Return the (x, y) coordinate for the center point of the cell that contains the specified text.  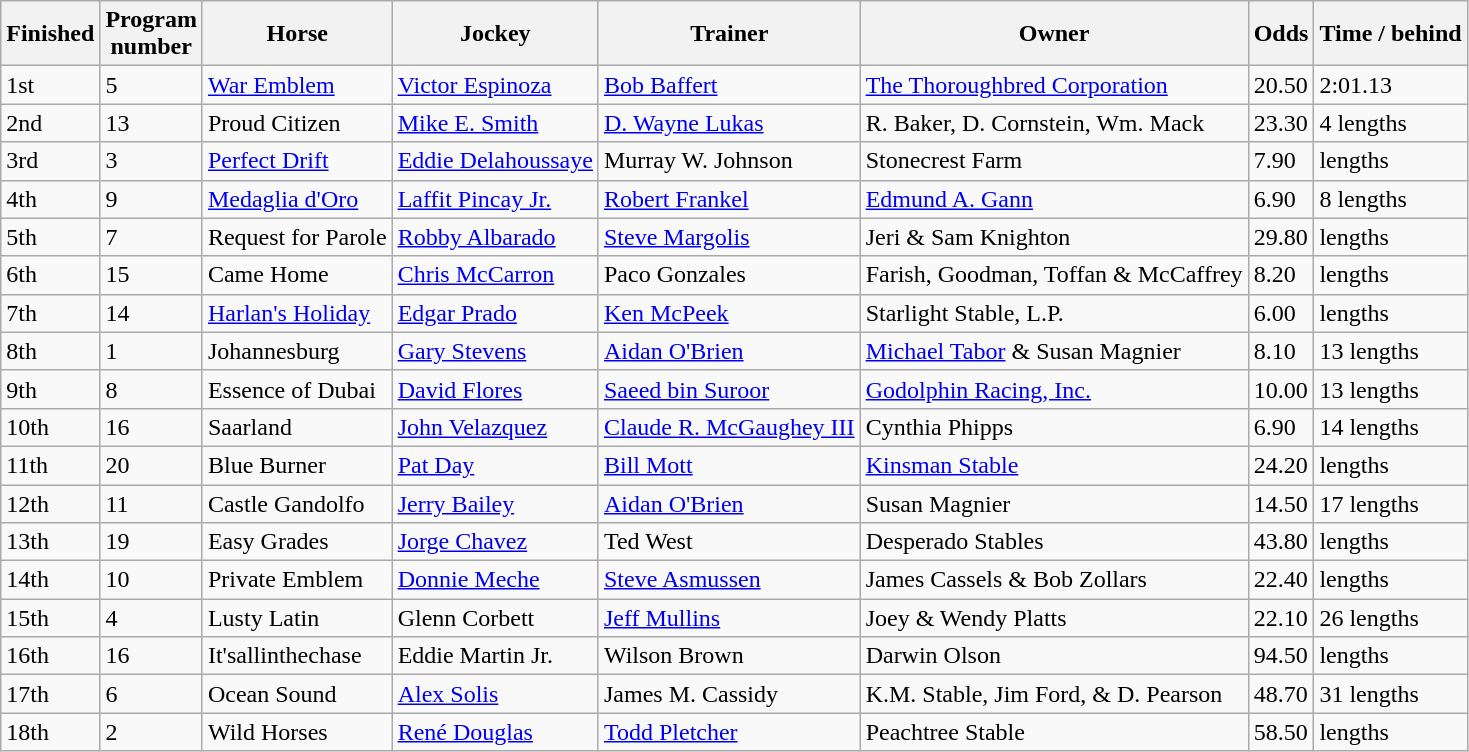
6 (152, 694)
Blue Burner (297, 465)
14 (152, 313)
9 (152, 199)
Peachtree Stable (1054, 732)
Desperado Stables (1054, 542)
Alex Solis (495, 694)
17 lengths (1390, 503)
2nd (50, 123)
4 (152, 618)
Harlan's Holiday (297, 313)
3 (152, 161)
Eddie Martin Jr. (495, 656)
Horse (297, 34)
Johannesburg (297, 351)
8.20 (1281, 275)
Paco Gonzales (729, 275)
Easy Grades (297, 542)
Jockey (495, 34)
6.00 (1281, 313)
1 (152, 351)
10th (50, 427)
Private Emblem (297, 580)
Eddie Delahoussaye (495, 161)
René Douglas (495, 732)
5th (50, 237)
8 (152, 389)
Jerry Bailey (495, 503)
14th (50, 580)
Mike E. Smith (495, 123)
Bob Baffert (729, 85)
It'sallinthechase (297, 656)
18th (50, 732)
War Emblem (297, 85)
13th (50, 542)
7 (152, 237)
Laffit Pincay Jr. (495, 199)
14 lengths (1390, 427)
Susan Magnier (1054, 503)
Saeed bin Suroor (729, 389)
7.90 (1281, 161)
Jorge Chavez (495, 542)
D. Wayne Lukas (729, 123)
5 (152, 85)
Joey & Wendy Platts (1054, 618)
8 lengths (1390, 199)
43.80 (1281, 542)
James M. Cassidy (729, 694)
Glenn Corbett (495, 618)
Ted West (729, 542)
15th (50, 618)
Edmund A. Gann (1054, 199)
11 (152, 503)
4 lengths (1390, 123)
4th (50, 199)
10.00 (1281, 389)
3rd (50, 161)
Time / behind (1390, 34)
23.30 (1281, 123)
9th (50, 389)
Saarland (297, 427)
Chris McCarron (495, 275)
Essence of Dubai (297, 389)
15 (152, 275)
8.10 (1281, 351)
8th (50, 351)
Proud Citizen (297, 123)
Wilson Brown (729, 656)
Edgar Prado (495, 313)
Ocean Sound (297, 694)
The Thoroughbred Corporation (1054, 85)
48.70 (1281, 694)
11th (50, 465)
K.M. Stable, Jim Ford, & D. Pearson (1054, 694)
31 lengths (1390, 694)
Kinsman Stable (1054, 465)
6th (50, 275)
Wild Horses (297, 732)
1st (50, 85)
Victor Espinoza (495, 85)
94.50 (1281, 656)
Came Home (297, 275)
Darwin Olson (1054, 656)
2 (152, 732)
Jeri & Sam Knighton (1054, 237)
Claude R. McGaughey III (729, 427)
Starlight Stable, L.P. (1054, 313)
James Cassels & Bob Zollars (1054, 580)
Stonecrest Farm (1054, 161)
20.50 (1281, 85)
Farish, Goodman, Toffan & McCaffrey (1054, 275)
Pat Day (495, 465)
David Flores (495, 389)
Michael Tabor & Susan Magnier (1054, 351)
Murray W. Johnson (729, 161)
20 (152, 465)
Robert Frankel (729, 199)
Owner (1054, 34)
Trainer (729, 34)
Castle Gandolfo (297, 503)
Steve Asmussen (729, 580)
Ken McPeek (729, 313)
Programnumber (152, 34)
7th (50, 313)
Steve Margolis (729, 237)
R. Baker, D. Cornstein, Wm. Mack (1054, 123)
2:01.13 (1390, 85)
Bill Mott (729, 465)
Perfect Drift (297, 161)
Donnie Meche (495, 580)
16th (50, 656)
John Velazquez (495, 427)
Godolphin Racing, Inc. (1054, 389)
19 (152, 542)
Medaglia d'Oro (297, 199)
Lusty Latin (297, 618)
26 lengths (1390, 618)
Gary Stevens (495, 351)
Todd Pletcher (729, 732)
14.50 (1281, 503)
22.40 (1281, 580)
Request for Parole (297, 237)
Odds (1281, 34)
12th (50, 503)
24.20 (1281, 465)
29.80 (1281, 237)
Robby Albarado (495, 237)
10 (152, 580)
13 (152, 123)
17th (50, 694)
Jeff Mullins (729, 618)
58.50 (1281, 732)
22.10 (1281, 618)
Cynthia Phipps (1054, 427)
Finished (50, 34)
